Search for the cell housing the specified text and yield its (x, y) center coordinate. 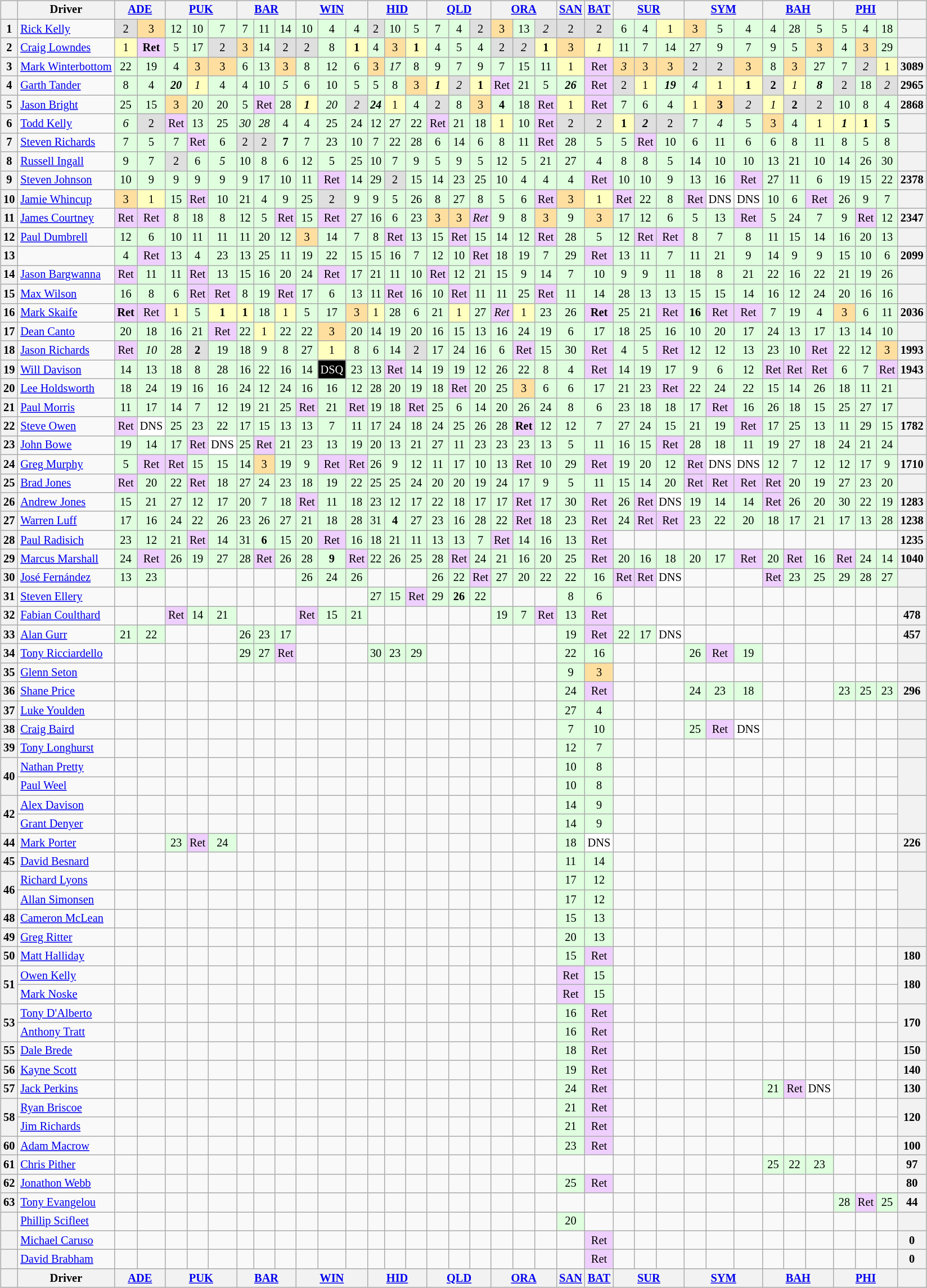
1238 (912, 521)
Fabian Coulthard (66, 616)
33 (9, 634)
39 (9, 748)
51 (9, 984)
Ryan Briscoe (66, 1108)
Jason Bright (66, 105)
David Brabham (66, 1259)
38 (9, 729)
1943 (912, 370)
Russell Ingall (66, 161)
120 (912, 1117)
46 (9, 890)
2036 (912, 313)
1235 (912, 540)
Paul Dumbrell (66, 237)
Marcus Marshall (66, 559)
226 (912, 843)
49 (9, 938)
56 (9, 1070)
60 (9, 1146)
36 (9, 691)
2378 (912, 181)
57 (9, 1089)
Michael Caruso (66, 1240)
Jim Richards (66, 1127)
Chris Pither (66, 1165)
Matt Halliday (66, 956)
50 (9, 956)
Paul Weel (66, 786)
Phillip Scifleet (66, 1222)
Richard Lyons (66, 881)
Craig Baird (66, 729)
48 (9, 918)
Steven Richards (66, 142)
296 (912, 691)
Lee Holdsworth (66, 389)
Kayne Scott (66, 1070)
Steve Owen (66, 426)
3089 (912, 67)
Allan Simonsen (66, 899)
53 (9, 1023)
478 (912, 616)
2868 (912, 105)
150 (912, 1051)
Warren Luff (66, 521)
100 (912, 1146)
Tony Ricciardello (66, 654)
Jack Perkins (66, 1089)
Tony Longhurst (66, 748)
Will Davison (66, 370)
Tony Evangelou (66, 1203)
2965 (912, 85)
Nathan Pretty (66, 767)
1782 (912, 426)
Jason Bargwanna (66, 275)
63 (9, 1203)
Alex Davison (66, 805)
Craig Lowndes (66, 48)
1710 (912, 464)
Paul Radisich (66, 540)
Jamie Whincup (66, 199)
58 (9, 1117)
80 (912, 1183)
97 (912, 1165)
DSQ (332, 370)
Garth Tander (66, 85)
Paul Morris (66, 407)
Dean Canto (66, 332)
Owen Kelly (66, 975)
Rick Kelly (66, 29)
140 (912, 1070)
457 (912, 634)
55 (9, 1051)
62 (9, 1183)
Grant Denyer (66, 824)
Tony D'Alberto (66, 1013)
Shane Price (66, 691)
Mark Porter (66, 843)
Mark Noske (66, 994)
John Bowe (66, 445)
130 (912, 1089)
Greg Ritter (66, 938)
Greg Murphy (66, 464)
Mark Winterbottom (66, 67)
2099 (912, 256)
Max Wilson (66, 294)
1040 (912, 559)
45 (9, 862)
34 (9, 654)
40 (9, 776)
Dale Brede (66, 1051)
32 (9, 616)
David Besnard (66, 862)
Steven Ellery (66, 597)
Adam Macrow (66, 1146)
Brad Jones (66, 483)
Andrew Jones (66, 502)
Alan Gurr (66, 634)
Luke Youlden (66, 710)
Steven Johnson (66, 181)
35 (9, 673)
Anthony Tratt (66, 1032)
José Fernández (66, 578)
42 (9, 814)
Todd Kelly (66, 124)
Glenn Seton (66, 673)
1993 (912, 350)
37 (9, 710)
Jonathon Webb (66, 1183)
James Courtney (66, 218)
1283 (912, 502)
170 (912, 1023)
2347 (912, 218)
Jason Richards (66, 350)
Mark Skaife (66, 313)
61 (9, 1165)
Cameron McLean (66, 918)
